Search for the cell housing the specified text and yield its [X, Y] center coordinate. 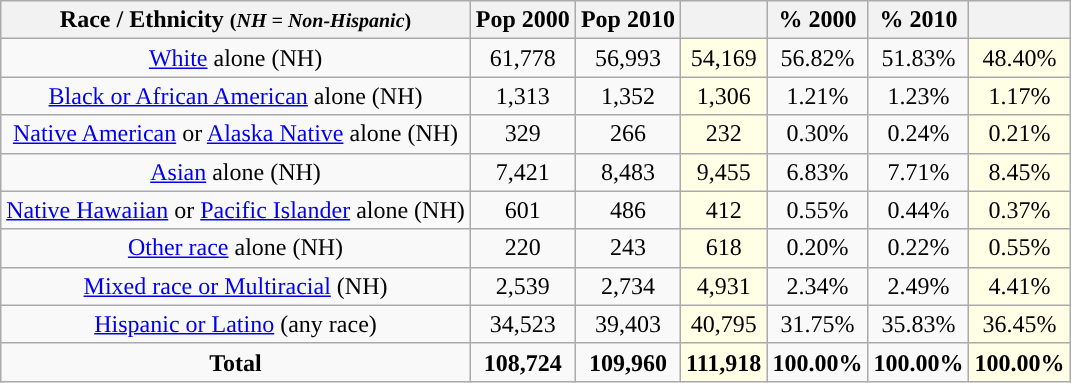
0.22% [918, 248]
48.40% [1020, 58]
618 [723, 248]
Asian alone (NH) [236, 172]
Mixed race or Multiracial (NH) [236, 286]
35.83% [918, 324]
220 [522, 248]
111,918 [723, 362]
266 [628, 134]
486 [628, 210]
1,352 [628, 96]
31.75% [818, 324]
Other race alone (NH) [236, 248]
2,734 [628, 286]
0.24% [918, 134]
Hispanic or Latino (any race) [236, 324]
% 2010 [918, 20]
36.45% [1020, 324]
34,523 [522, 324]
40,795 [723, 324]
4,931 [723, 286]
4.41% [1020, 286]
412 [723, 210]
56,993 [628, 58]
108,724 [522, 362]
56.82% [818, 58]
8.45% [1020, 172]
0.30% [818, 134]
8,483 [628, 172]
2.49% [918, 286]
Pop 2000 [522, 20]
232 [723, 134]
1,306 [723, 96]
Native Hawaiian or Pacific Islander alone (NH) [236, 210]
1.17% [1020, 96]
1,313 [522, 96]
Total [236, 362]
Black or African American alone (NH) [236, 96]
6.83% [818, 172]
39,403 [628, 324]
Pop 2010 [628, 20]
1.23% [918, 96]
51.83% [918, 58]
54,169 [723, 58]
9,455 [723, 172]
243 [628, 248]
White alone (NH) [236, 58]
0.21% [1020, 134]
61,778 [522, 58]
0.20% [818, 248]
% 2000 [818, 20]
2,539 [522, 286]
601 [522, 210]
0.44% [918, 210]
Native American or Alaska Native alone (NH) [236, 134]
0.37% [1020, 210]
Race / Ethnicity (NH = Non-Hispanic) [236, 20]
7,421 [522, 172]
109,960 [628, 362]
329 [522, 134]
7.71% [918, 172]
2.34% [818, 286]
1.21% [818, 96]
